Pinpoint the cell where the given text exists, returning its (X, Y) midpoint coordinate. 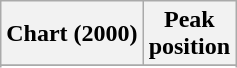
Peakposition (189, 34)
Chart (2000) (72, 34)
